Provide the [X, Y] coordinate of the cell's center where the given text is located.  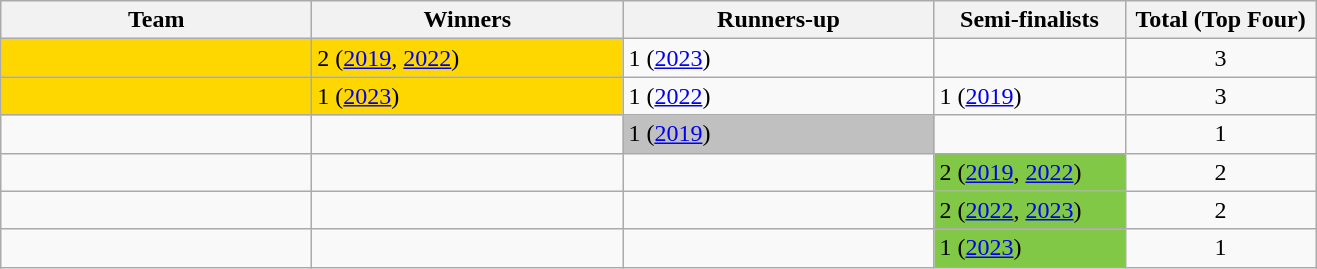
1 (2022) [778, 96]
Team [156, 20]
Semi-finalists [1030, 20]
2 (2022, 2023) [1030, 210]
Winners [468, 20]
Runners-up [778, 20]
Total (Top Four) [1220, 20]
